For the text-containing cell, return its midpoint in (x, y) coordinate format. 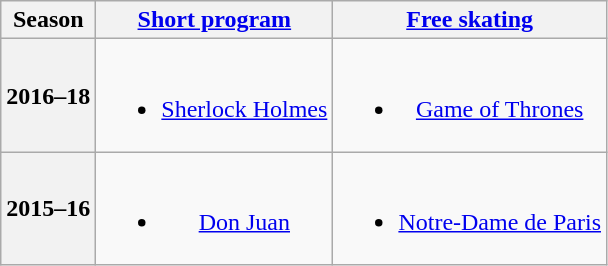
Don Juan (214, 208)
Free skating (470, 20)
Notre-Dame de Paris (470, 208)
2016–18 (48, 96)
Game of Thrones (470, 96)
Season (48, 20)
Short program (214, 20)
2015–16 (48, 208)
Sherlock Holmes (214, 96)
